Determine the (x, y) coordinate at the center of the cell enclosing the given text.  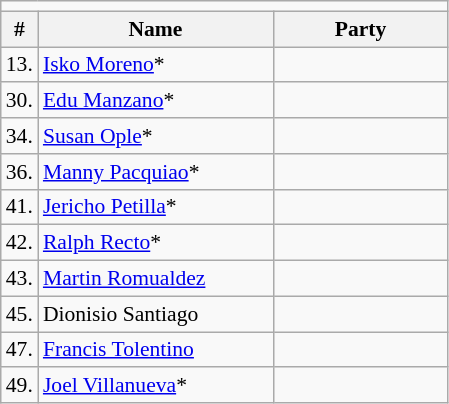
47. (20, 350)
43. (20, 279)
Ralph Recto* (156, 243)
Isko Moreno* (156, 65)
45. (20, 314)
Manny Pacquiao* (156, 172)
13. (20, 65)
Party (360, 29)
Francis Tolentino (156, 350)
Name (156, 29)
49. (20, 386)
Dionisio Santiago (156, 314)
30. (20, 101)
Jericho Petilla* (156, 207)
34. (20, 136)
Martin Romualdez (156, 279)
Edu Manzano* (156, 101)
42. (20, 243)
# (20, 29)
41. (20, 207)
Susan Ople* (156, 136)
Joel Villanueva* (156, 386)
36. (20, 172)
